Determine the (X, Y) coordinate at the center of the cell enclosing the given text.  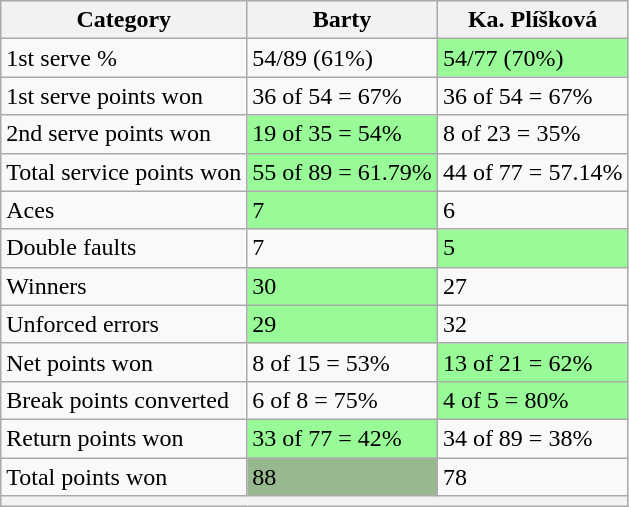
19 of 35 = 54% (342, 134)
44 of 77 = 57.14% (532, 172)
Double faults (124, 248)
34 of 89 = 38% (532, 438)
33 of 77 = 42% (342, 438)
Winners (124, 286)
2nd serve points won (124, 134)
Break points converted (124, 400)
88 (342, 477)
1st serve % (124, 58)
Aces (124, 210)
Ka. Plíšková (532, 20)
54/77 (70%) (532, 58)
Net points won (124, 362)
Return points won (124, 438)
78 (532, 477)
Total points won (124, 477)
6 of 8 = 75% (342, 400)
13 of 21 = 62% (532, 362)
55 of 89 = 61.79% (342, 172)
30 (342, 286)
54/89 (61%) (342, 58)
27 (532, 286)
32 (532, 324)
Total service points won (124, 172)
4 of 5 = 80% (532, 400)
8 of 15 = 53% (342, 362)
8 of 23 = 35% (532, 134)
5 (532, 248)
Category (124, 20)
29 (342, 324)
1st serve points won (124, 96)
6 (532, 210)
Barty (342, 20)
Unforced errors (124, 324)
